Determine the [X, Y] coordinate at the center of the cell enclosing the given text.  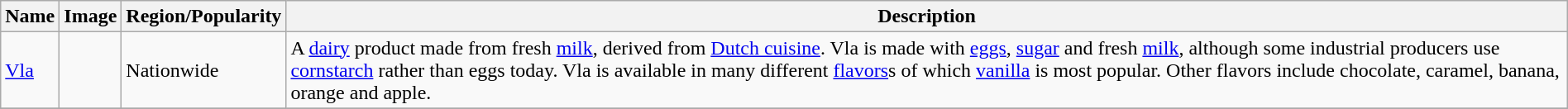
Description [926, 17]
Image [91, 17]
Region/Popularity [203, 17]
Nationwide [203, 70]
Name [30, 17]
Vla [30, 70]
